Find where the given text appears and provide that cell's center as [x, y] coordinate. 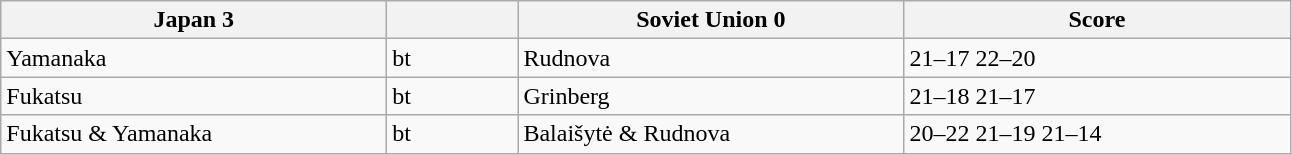
Balaišytė & Rudnova [711, 134]
Score [1097, 20]
Fukatsu [194, 96]
Grinberg [711, 96]
Fukatsu & Yamanaka [194, 134]
Soviet Union 0 [711, 20]
21–18 21–17 [1097, 96]
20–22 21–19 21–14 [1097, 134]
Japan 3 [194, 20]
Rudnova [711, 58]
Yamanaka [194, 58]
21–17 22–20 [1097, 58]
